Extract the [x, y] coordinate from the center of the cell holding the provided text.  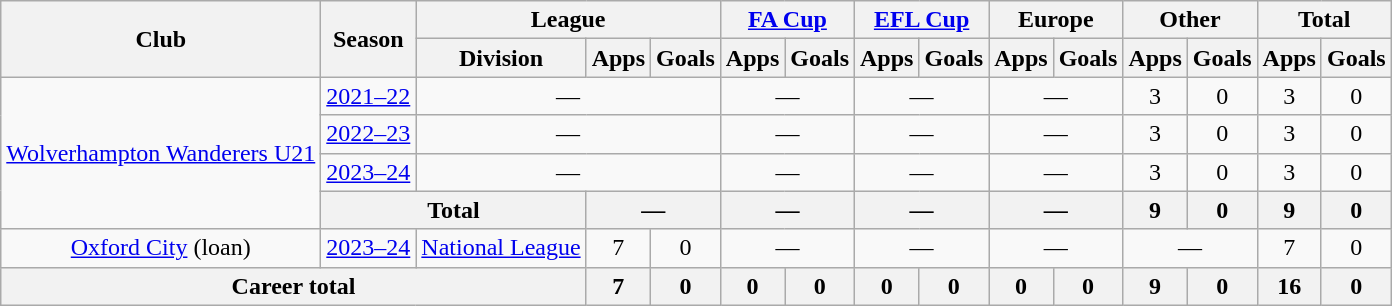
Oxford City (loan) [161, 248]
2022–23 [368, 134]
National League [501, 248]
Other [1190, 20]
Season [368, 39]
Career total [294, 286]
Club [161, 39]
16 [1289, 286]
FA Cup [787, 20]
Wolverhampton Wanderers U21 [161, 153]
Division [501, 58]
League [568, 20]
Europe [1056, 20]
EFL Cup [922, 20]
2021–22 [368, 96]
